Scan for the cell matching the given text and deliver its [X, Y] coordinate at center. 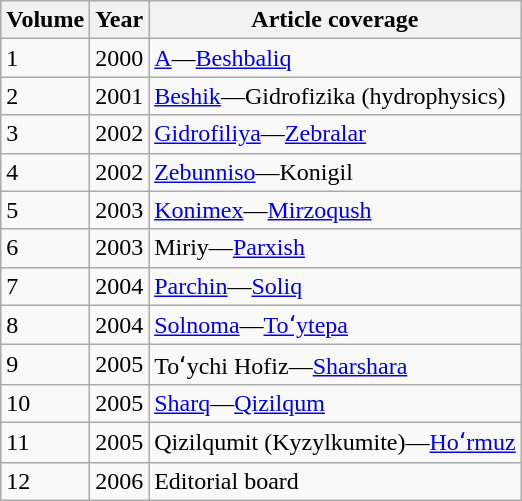
Year [120, 20]
6 [46, 248]
5 [46, 210]
Article coverage [336, 20]
Solnoma—Toʻytepa [336, 325]
Gidrofiliya—Zebralar [336, 134]
9 [46, 365]
Volume [46, 20]
2001 [120, 96]
Parchin—Soliq [336, 286]
2000 [120, 58]
A—Beshbaliq [336, 58]
1 [46, 58]
11 [46, 442]
2 [46, 96]
8 [46, 325]
Beshik—Gidrofizika (hydrophysics) [336, 96]
12 [46, 481]
Miriy—Parxish [336, 248]
3 [46, 134]
Konimex—Mirzoqush [336, 210]
Toʻychi Hofiz—Sharshara [336, 365]
4 [46, 172]
Sharq—Qizilqum [336, 403]
2006 [120, 481]
Zebunniso—Konigil [336, 172]
10 [46, 403]
7 [46, 286]
Qizilqumit (Kyzylkumite)—Hoʻrmuz [336, 442]
Editorial board [336, 481]
